Return the [x, y] coordinate for the center point of the cell that contains the specified text.  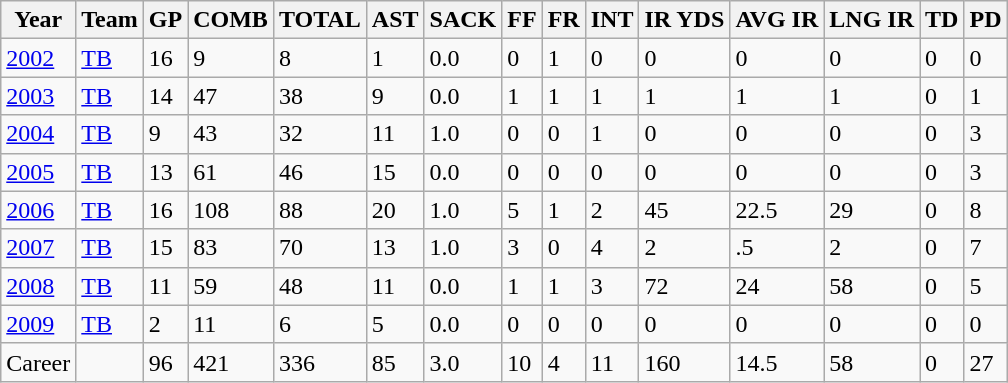
Year [38, 20]
14.5 [777, 362]
48 [320, 286]
160 [684, 362]
AVG IR [777, 20]
45 [684, 210]
38 [320, 96]
.5 [777, 248]
3.0 [463, 362]
14 [165, 96]
85 [395, 362]
TOTAL [320, 20]
SACK [463, 20]
29 [872, 210]
Career [38, 362]
46 [320, 172]
PD [986, 20]
2009 [38, 324]
Team [110, 20]
6 [320, 324]
70 [320, 248]
2002 [38, 58]
2007 [38, 248]
COMB [231, 20]
47 [231, 96]
27 [986, 362]
7 [986, 248]
108 [231, 210]
FF [522, 20]
GP [165, 20]
FR [564, 20]
AST [395, 20]
59 [231, 286]
24 [777, 286]
421 [231, 362]
LNG IR [872, 20]
2005 [38, 172]
TD [942, 20]
10 [522, 362]
2003 [38, 96]
20 [395, 210]
IR YDS [684, 20]
83 [231, 248]
336 [320, 362]
INT [612, 20]
22.5 [777, 210]
61 [231, 172]
2004 [38, 134]
88 [320, 210]
72 [684, 286]
43 [231, 134]
2008 [38, 286]
96 [165, 362]
2006 [38, 210]
32 [320, 134]
